Return the [X, Y] coordinate for the center point of the cell that contains the specified text.  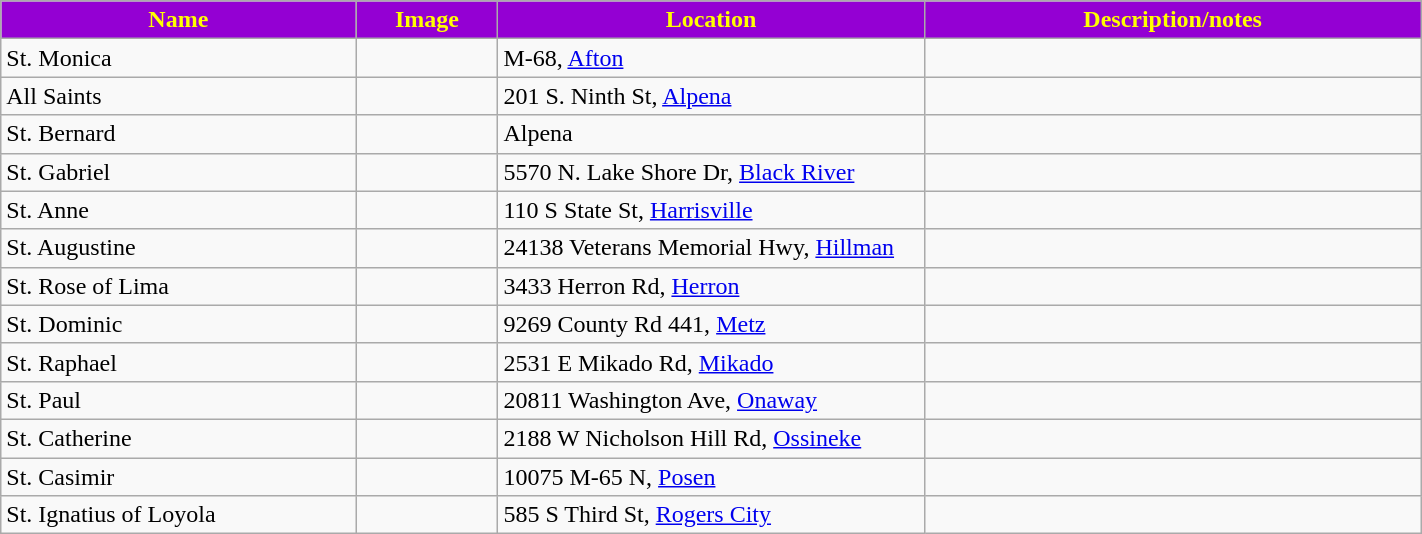
Alpena [711, 134]
Image [427, 20]
St. Monica [178, 58]
St. Gabriel [178, 172]
St. Anne [178, 210]
110 S State St, Harrisville [711, 210]
9269 County Rd 441, Metz [711, 324]
201 S. Ninth St, Alpena [711, 96]
5570 N. Lake Shore Dr, Black River [711, 172]
St. Rose of Lima [178, 286]
St. Ignatius of Loyola [178, 515]
M-68, Afton [711, 58]
2188 W Nicholson Hill Rd, Ossineke [711, 438]
3433 Herron Rd, Herron [711, 286]
585 S Third St, Rogers City [711, 515]
St. Paul [178, 400]
St. Casimir [178, 477]
24138 Veterans Memorial Hwy, Hillman [711, 248]
St. Bernard [178, 134]
2531 E Mikado Rd, Mikado [711, 362]
St. Raphael [178, 362]
St. Catherine [178, 438]
10075 M-65 N, Posen [711, 477]
St. Dominic [178, 324]
St. Augustine [178, 248]
Location [711, 20]
Description/notes [1172, 20]
Name [178, 20]
20811 Washington Ave, Onaway [711, 400]
All Saints [178, 96]
